Scan for the cell matching the given text and deliver its [X, Y] coordinate at center. 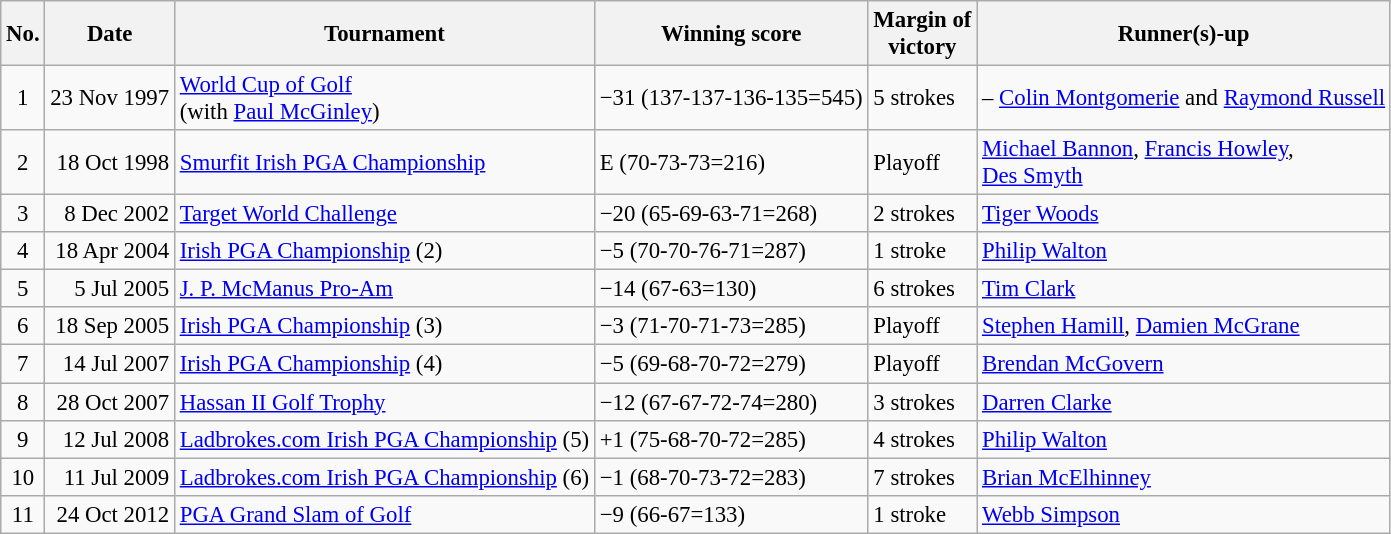
Brendan McGovern [1184, 364]
−1 (68-70-73-72=283) [731, 477]
−31 (137-137-136-135=545) [731, 98]
2 strokes [922, 214]
Irish PGA Championship (3) [384, 327]
−20 (65-69-63-71=268) [731, 214]
11 [23, 514]
−14 (67-63=130) [731, 289]
Darren Clarke [1184, 402]
23 Nov 1997 [110, 98]
9 [23, 439]
4 strokes [922, 439]
6 strokes [922, 289]
Date [110, 34]
No. [23, 34]
Tournament [384, 34]
11 Jul 2009 [110, 477]
Ladbrokes.com Irish PGA Championship (6) [384, 477]
Runner(s)-up [1184, 34]
28 Oct 2007 [110, 402]
4 [23, 251]
Webb Simpson [1184, 514]
−5 (70-70-76-71=287) [731, 251]
−9 (66-67=133) [731, 514]
10 [23, 477]
– Colin Montgomerie and Raymond Russell [1184, 98]
Irish PGA Championship (4) [384, 364]
7 strokes [922, 477]
5 [23, 289]
Winning score [731, 34]
PGA Grand Slam of Golf [384, 514]
5 Jul 2005 [110, 289]
Tim Clark [1184, 289]
Smurfit Irish PGA Championship [384, 162]
−3 (71-70-71-73=285) [731, 327]
6 [23, 327]
14 Jul 2007 [110, 364]
Hassan II Golf Trophy [384, 402]
18 Oct 1998 [110, 162]
World Cup of Golf(with Paul McGinley) [384, 98]
8 [23, 402]
7 [23, 364]
18 Sep 2005 [110, 327]
Ladbrokes.com Irish PGA Championship (5) [384, 439]
1 [23, 98]
18 Apr 2004 [110, 251]
−12 (67-67-72-74=280) [731, 402]
E (70-73-73=216) [731, 162]
Target World Challenge [384, 214]
24 Oct 2012 [110, 514]
3 [23, 214]
Tiger Woods [1184, 214]
Stephen Hamill, Damien McGrane [1184, 327]
J. P. McManus Pro-Am [384, 289]
2 [23, 162]
8 Dec 2002 [110, 214]
5 strokes [922, 98]
−5 (69-68-70-72=279) [731, 364]
Brian McElhinney [1184, 477]
Michael Bannon, Francis Howley, Des Smyth [1184, 162]
+1 (75-68-70-72=285) [731, 439]
3 strokes [922, 402]
Irish PGA Championship (2) [384, 251]
Margin ofvictory [922, 34]
12 Jul 2008 [110, 439]
